Return the (x, y) coordinate for the center point of the cell that contains the specified text.  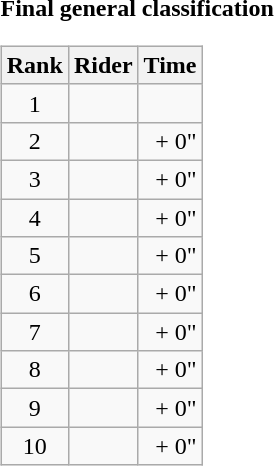
Time (170, 65)
8 (34, 370)
Rank (34, 65)
2 (34, 141)
4 (34, 217)
5 (34, 256)
Rider (103, 65)
6 (34, 294)
3 (34, 179)
9 (34, 408)
1 (34, 103)
7 (34, 332)
10 (34, 446)
